Find where the given text appears and provide that cell's center as (x, y) coordinate. 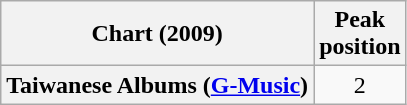
Taiwanese Albums (G-Music) (158, 85)
Peakposition (360, 34)
Chart (2009) (158, 34)
2 (360, 85)
